Scan for the cell matching the given text and deliver its [x, y] coordinate at center. 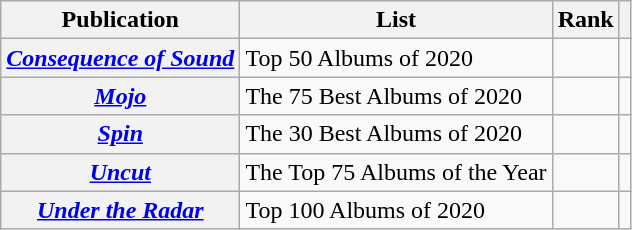
Uncut [120, 172]
Publication [120, 20]
The 30 Best Albums of 2020 [396, 134]
List [396, 20]
Spin [120, 134]
Rank [586, 20]
The 75 Best Albums of 2020 [396, 96]
Under the Radar [120, 210]
Top 100 Albums of 2020 [396, 210]
The Top 75 Albums of the Year [396, 172]
Mojo [120, 96]
Top 50 Albums of 2020 [396, 58]
Consequence of Sound [120, 58]
